Search for the cell housing the specified text and yield its [x, y] center coordinate. 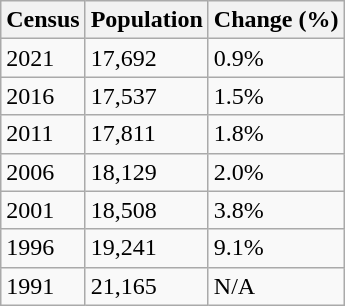
Census [43, 20]
19,241 [146, 248]
1.8% [276, 134]
2021 [43, 58]
Change (%) [276, 20]
17,692 [146, 58]
N/A [276, 286]
1.5% [276, 96]
0.9% [276, 58]
9.1% [276, 248]
1991 [43, 286]
Population [146, 20]
18,129 [146, 172]
18,508 [146, 210]
17,811 [146, 134]
17,537 [146, 96]
2011 [43, 134]
21,165 [146, 286]
2016 [43, 96]
2.0% [276, 172]
2006 [43, 172]
3.8% [276, 210]
1996 [43, 248]
2001 [43, 210]
